Extract the (X, Y) coordinate from the center of the cell holding the provided text.  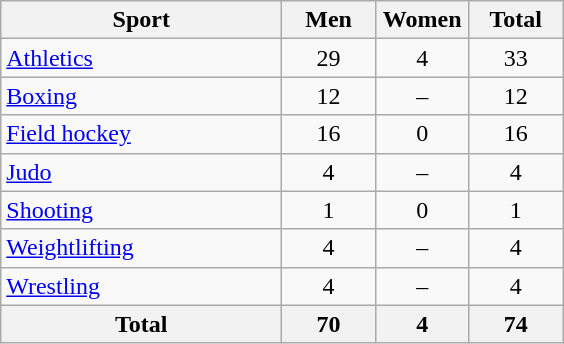
Wrestling (142, 286)
Judo (142, 172)
Shooting (142, 210)
Field hockey (142, 134)
70 (329, 324)
Weightlifting (142, 248)
29 (329, 58)
74 (516, 324)
Athletics (142, 58)
Sport (142, 20)
Boxing (142, 96)
33 (516, 58)
Men (329, 20)
Women (422, 20)
